Detect which cell encompasses the target text, then output its (x, y) center coordinate. 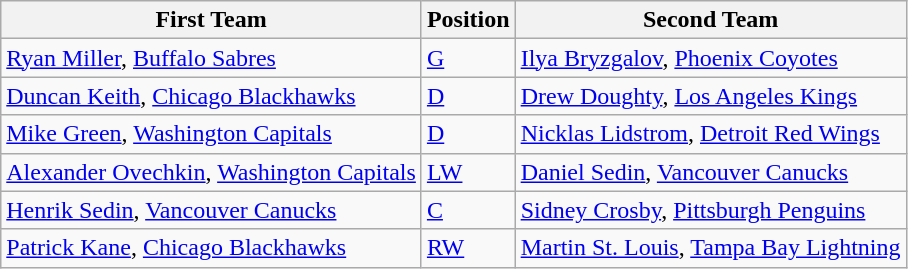
Ryan Miller, Buffalo Sabres (212, 58)
Drew Doughty, Los Angeles Kings (710, 96)
Daniel Sedin, Vancouver Canucks (710, 172)
Position (468, 20)
C (468, 210)
Sidney Crosby, Pittsburgh Penguins (710, 210)
First Team (212, 20)
G (468, 58)
LW (468, 172)
Ilya Bryzgalov, Phoenix Coyotes (710, 58)
Patrick Kane, Chicago Blackhawks (212, 248)
Alexander Ovechkin, Washington Capitals (212, 172)
Nicklas Lidstrom, Detroit Red Wings (710, 134)
RW (468, 248)
Martin St. Louis, Tampa Bay Lightning (710, 248)
Henrik Sedin, Vancouver Canucks (212, 210)
Mike Green, Washington Capitals (212, 134)
Second Team (710, 20)
Duncan Keith, Chicago Blackhawks (212, 96)
